Locate the cell with the specified text and output its (X, Y) center coordinate. 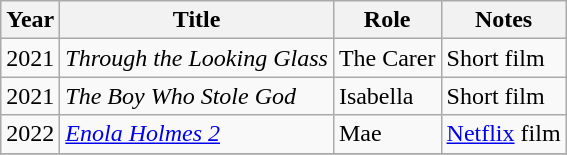
The Carer (387, 58)
Enola Holmes 2 (197, 134)
Isabella (387, 96)
Year (30, 20)
Through the Looking Glass (197, 58)
Netflix film (504, 134)
Notes (504, 20)
2022 (30, 134)
Role (387, 20)
Mae (387, 134)
The Boy Who Stole God (197, 96)
Title (197, 20)
